Capture the cell that displays the provided text and extract its [X, Y] central coordinate. 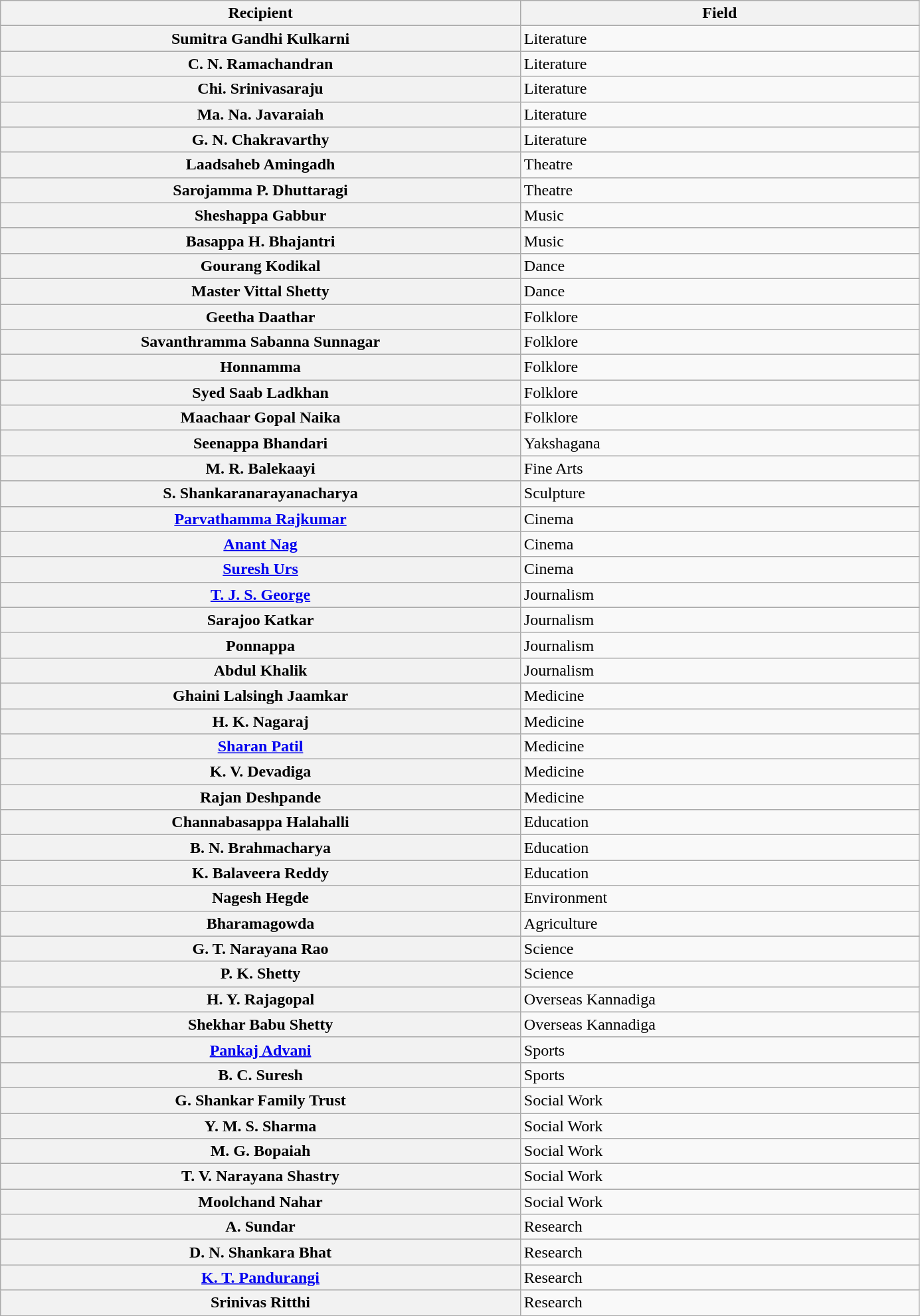
G. T. Narayana Rao [260, 949]
C. N. Ramachandran [260, 64]
Field [719, 13]
Y. M. S. Sharma [260, 1126]
T. V. Narayana Shastry [260, 1176]
M. G. Bopaiah [260, 1151]
P. K. Shetty [260, 974]
Shekhar Babu Shetty [260, 1024]
K. Balaveera Reddy [260, 873]
Anant Nag [260, 544]
Honnamma [260, 367]
Channabasappa Halahalli [260, 822]
H. K. Nagaraj [260, 721]
Sarojamma P. Dhuttaragi [260, 190]
Pankaj Advani [260, 1050]
Yakshagana [719, 443]
Moolchand Nahar [260, 1202]
Seenappa Bhandari [260, 443]
A. Sundar [260, 1227]
K. V. Devadiga [260, 772]
Master Vittal Shetty [260, 291]
Savanthramma Sabanna Sunnagar [260, 342]
Chi. Srinivasaraju [260, 89]
Geetha Daathar [260, 317]
Fine Arts [719, 468]
S. Shankaranarayanacharya [260, 494]
Laadsaheb Amingadh [260, 165]
G. N. Chakravarthy [260, 140]
Rajan Deshpande [260, 797]
G. Shankar Family Trust [260, 1100]
Suresh Urs [260, 569]
Bharamagowda [260, 923]
B. C. Suresh [260, 1075]
Agriculture [719, 923]
Recipient [260, 13]
Environment [719, 898]
Srinivas Ritthi [260, 1303]
Parvathamma Rajkumar [260, 519]
M. R. Balekaayi [260, 468]
Basappa H. Bhajantri [260, 240]
T. J. S. George [260, 595]
Maachaar Gopal Naika [260, 418]
Syed Saab Ladkhan [260, 393]
Sarajoo Katkar [260, 620]
D. N. Shankara Bhat [260, 1252]
Sharan Patil [260, 747]
Ma. Na. Javaraiah [260, 114]
Abdul Khalik [260, 670]
Nagesh Hegde [260, 898]
Sculpture [719, 494]
B. N. Brahmacharya [260, 848]
Gourang Kodikal [260, 266]
Sumitra Gandhi Kulkarni [260, 39]
Sheshappa Gabbur [260, 215]
Ghaini Lalsingh Jaamkar [260, 696]
K. T. Pandurangi [260, 1277]
H. Y. Rajagopal [260, 999]
Ponnappa [260, 645]
